Find where the given text appears and provide that cell's center as [x, y] coordinate. 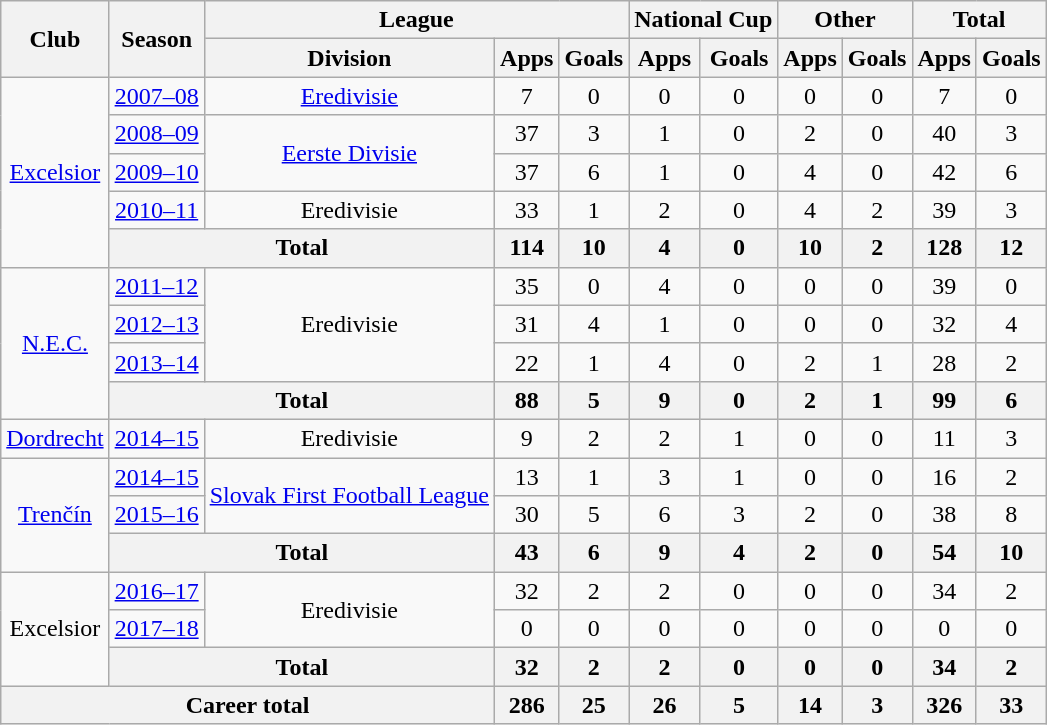
16 [944, 477]
Division [349, 58]
8 [1011, 515]
40 [944, 134]
2012–13 [156, 324]
31 [527, 324]
88 [527, 400]
2009–10 [156, 172]
Slovak First Football League [349, 496]
12 [1011, 248]
26 [665, 705]
Season [156, 39]
99 [944, 400]
35 [527, 286]
25 [594, 705]
2017–18 [156, 629]
128 [944, 248]
League [416, 20]
N.E.C. [55, 343]
National Cup [704, 20]
326 [944, 705]
2008–09 [156, 134]
11 [944, 438]
286 [527, 705]
54 [944, 553]
Trenčín [55, 515]
2007–08 [156, 96]
14 [810, 705]
Career total [248, 705]
43 [527, 553]
38 [944, 515]
28 [944, 362]
30 [527, 515]
2013–14 [156, 362]
2011–12 [156, 286]
2010–11 [156, 210]
Other [845, 20]
114 [527, 248]
Club [55, 39]
Eerste Divisie [349, 153]
42 [944, 172]
2016–17 [156, 591]
2015–16 [156, 515]
Dordrecht [55, 438]
22 [527, 362]
13 [527, 477]
